Output the [X, Y] coordinate of the center of the cell containing the given text.  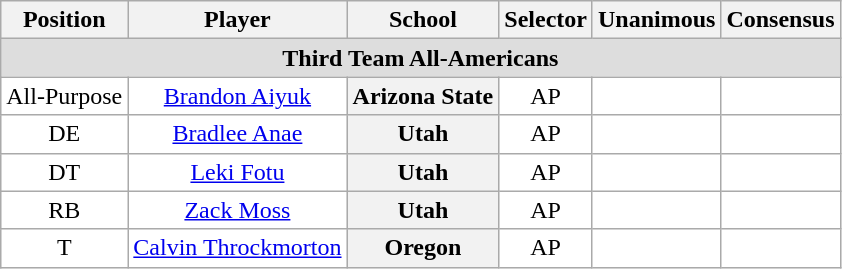
Oregon [423, 248]
T [64, 248]
Leki Fotu [238, 172]
DT [64, 172]
DE [64, 134]
Arizona State [423, 96]
Brandon Aiyuk [238, 96]
RB [64, 210]
Player [238, 20]
Unanimous [656, 20]
Calvin Throckmorton [238, 248]
Bradlee Anae [238, 134]
Third Team All-Americans [420, 58]
Position [64, 20]
Selector [546, 20]
All-Purpose [64, 96]
Zack Moss [238, 210]
School [423, 20]
Consensus [780, 20]
